From the cell containing the given text, extract its center point as (x, y) coordinate. 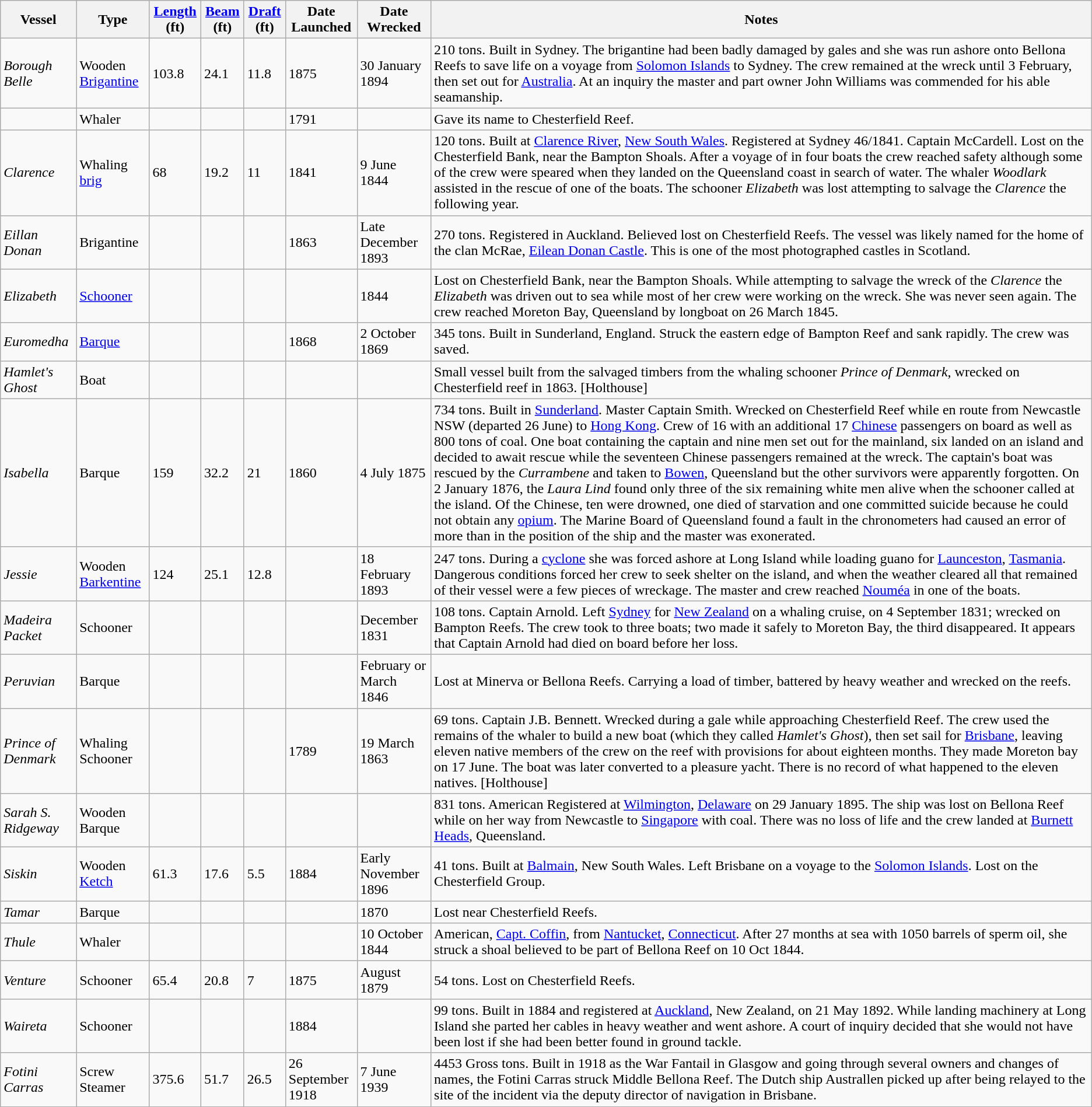
Draft (ft) (265, 20)
Wooden Barque (113, 820)
1791 (321, 119)
December 1831 (394, 627)
Boat (113, 379)
Vessel (38, 20)
5.5 (265, 874)
Wooden Ketch (113, 874)
Lost at Minerva or Bellona Reefs. Carrying a load of timber, battered by heavy weather and wrecked on the reefs. (762, 681)
Gave its name to Chesterfield Reef. (762, 119)
Lost near Chesterfield Reefs. (762, 912)
7 June 1939 (394, 1080)
18 February 1893 (394, 574)
19 March 1863 (394, 751)
159 (175, 473)
Date Launched (321, 20)
1844 (394, 296)
Clarence (38, 173)
Thule (38, 942)
Euromedha (38, 342)
Isabella (38, 473)
Borough Belle (38, 74)
Eillan Donan (38, 242)
20.8 (223, 980)
Tamar (38, 912)
25.1 (223, 574)
February or March 1846 (394, 681)
Length (ft) (175, 20)
Siskin (38, 874)
1870 (394, 912)
26 September 1918 (321, 1080)
2 October 1869 (394, 342)
Type (113, 20)
Jessie (38, 574)
Elizabeth (38, 296)
12.8 (265, 574)
9 June 1844 (394, 173)
Small vessel built from the salvaged timbers from the whaling schooner Prince of Denmark, wrecked on Chesterfield reef in 1863. [Holthouse] (762, 379)
21 (265, 473)
54 tons. Lost on Chesterfield Reefs. (762, 980)
1860 (321, 473)
Early November 1896 (394, 874)
1841 (321, 173)
26.5 (265, 1080)
Whaling brig (113, 173)
103.8 (175, 74)
375.6 (175, 1080)
Venture (38, 980)
Late December 1893 (394, 242)
11 (265, 173)
7 (265, 980)
32.2 (223, 473)
4 July 1875 (394, 473)
19.2 (223, 173)
Waireta (38, 1026)
124 (175, 574)
30 January 1894 (394, 74)
1789 (321, 751)
Notes (762, 20)
Hamlet's Ghost (38, 379)
Beam (ft) (223, 20)
41 tons. Built at Balmain, New South Wales. Left Brisbane on a voyage to the Solomon Islands. Lost on the Chesterfield Group. (762, 874)
11.8 (265, 74)
1868 (321, 342)
51.7 (223, 1080)
Date Wrecked (394, 20)
Wooden Brigantine (113, 74)
Wooden Barkentine (113, 574)
Fotini Carras (38, 1080)
Prince of Denmark (38, 751)
345 tons. Built in Sunderland, England. Struck the eastern edge of Bampton Reef and sank rapidly. The crew was saved. (762, 342)
1863 (321, 242)
Sarah S. Ridgeway (38, 820)
August 1879 (394, 980)
10 October 1844 (394, 942)
Whaling Schooner (113, 751)
Brigantine (113, 242)
61.3 (175, 874)
17.6 (223, 874)
68 (175, 173)
Screw Steamer (113, 1080)
65.4 (175, 980)
24.1 (223, 74)
Madeira Packet (38, 627)
Peruvian (38, 681)
